Locate the cell with the specified text and output its (x, y) center coordinate. 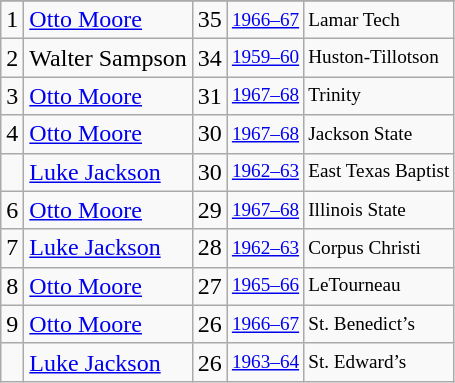
1963–64 (265, 362)
28 (210, 248)
7 (12, 248)
3 (12, 96)
27 (210, 286)
Lamar Tech (379, 20)
Walter Sampson (108, 58)
9 (12, 324)
Jackson State (379, 134)
Huston-Tillotson (379, 58)
6 (12, 210)
Trinity (379, 96)
East Texas Baptist (379, 172)
8 (12, 286)
St. Edward’s (379, 362)
St. Benedict’s (379, 324)
1965–66 (265, 286)
29 (210, 210)
Illinois State (379, 210)
31 (210, 96)
1959–60 (265, 58)
1 (12, 20)
4 (12, 134)
Corpus Christi (379, 248)
LeTourneau (379, 286)
35 (210, 20)
2 (12, 58)
34 (210, 58)
